Return the (x, y) coordinate for the center point of the cell that contains the specified text.  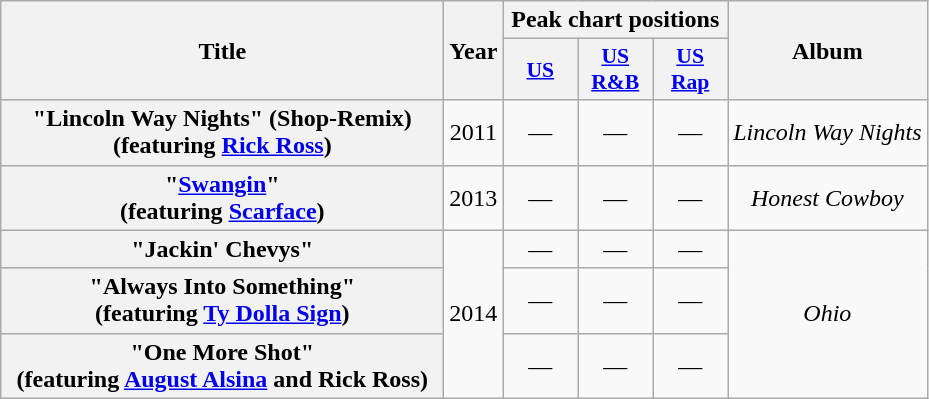
"Jackin' Chevys" (222, 249)
Peak chart positions (616, 20)
US R&B (616, 70)
2014 (474, 314)
2011 (474, 132)
"Lincoln Way Nights" (Shop-Remix)(featuring Rick Ross) (222, 132)
"Swangin"(featuring Scarface) (222, 198)
Title (222, 50)
2013 (474, 198)
Ohio (828, 314)
US (540, 70)
"One More Shot"(featuring August Alsina and Rick Ross) (222, 366)
"Always Into Something"(featuring Ty Dolla Sign) (222, 300)
Honest Cowboy (828, 198)
Lincoln Way Nights (828, 132)
Year (474, 50)
Album (828, 50)
US Rap (690, 70)
